Pinpoint the cell where the given text exists, returning its (x, y) midpoint coordinate. 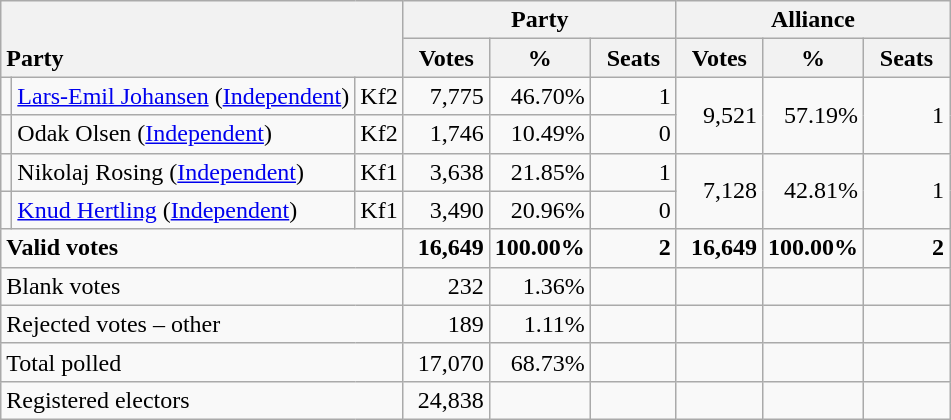
Odak Olsen (Independent) (184, 134)
57.19% (812, 115)
42.81% (812, 191)
17,070 (446, 362)
46.70% (540, 96)
1.11% (540, 324)
Lars-Emil Johansen (Independent) (184, 96)
189 (446, 324)
Knud Hertling (Independent) (184, 210)
3,638 (446, 172)
232 (446, 286)
Valid votes (202, 248)
20.96% (540, 210)
Registered electors (202, 400)
7,128 (719, 191)
3,490 (446, 210)
21.85% (540, 172)
Rejected votes – other (202, 324)
Alliance (812, 20)
Total polled (202, 362)
24,838 (446, 400)
68.73% (540, 362)
1,746 (446, 134)
Blank votes (202, 286)
9,521 (719, 115)
Nikolaj Rosing (Independent) (184, 172)
7,775 (446, 96)
10.49% (540, 134)
1.36% (540, 286)
